Extract the (x, y) coordinate from the center of the cell holding the provided text.  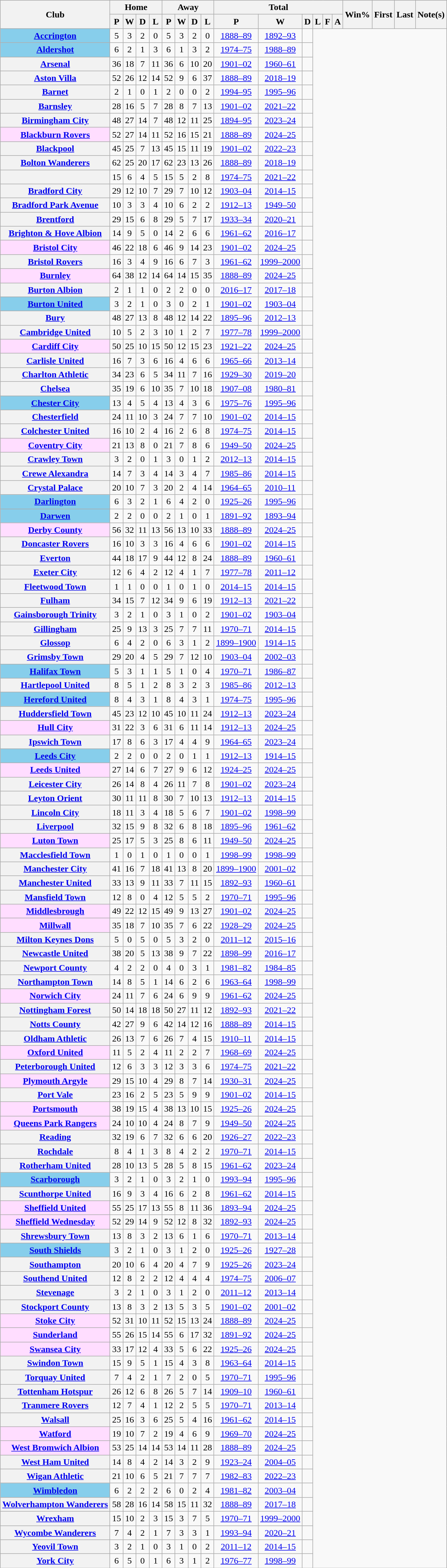
Leeds City (55, 756)
1898–99 (236, 954)
F (328, 22)
1924–25 (236, 770)
Rochdale (55, 1151)
Crewe Alexandra (55, 473)
1926–27 (236, 1137)
Hull City (55, 728)
Club (55, 14)
Queens Park Rangers (55, 1123)
Rotherham United (55, 1165)
Accrington (55, 36)
Away (188, 7)
Glossop (55, 643)
Nottingham Forest (55, 1010)
Wolverhampton Wanderers (55, 1504)
South Shields (55, 1250)
1975–76 (236, 403)
Grimsby Town (55, 657)
Burnley (55, 276)
Brighton & Hove Albion (55, 233)
A (338, 22)
Chesterfield (55, 417)
1982–83 (236, 1476)
Liverpool (55, 826)
Lincoln City (55, 812)
Wycombe Wanderers (55, 1533)
Bradford City (55, 191)
Stoke City (55, 1321)
Derby County (55, 530)
Charlton Athletic (55, 374)
Bolton Wanderers (55, 163)
Shrewsbury Town (55, 1236)
1923–24 (236, 1462)
Brentford (55, 219)
Wimbledon (55, 1490)
Bristol City (55, 247)
Oxford United (55, 1052)
Plymouth Argyle (55, 1081)
1988–89 (280, 50)
1907–08 (236, 388)
Leicester City (55, 784)
Notts County (55, 1024)
Norwich City (55, 996)
1980–81 (280, 388)
Cardiff City (55, 346)
Watford (55, 1434)
Hartlepool United (55, 685)
Swansea City (55, 1349)
Colchester United (55, 431)
Tottenham Hotspur (55, 1391)
Barnet (55, 92)
1965–66 (236, 360)
1976–77 (236, 1561)
Bristol Rovers (55, 262)
Win% (357, 14)
Stevenage (55, 1292)
1929–30 (236, 374)
Portsmouth (55, 1109)
Sheffield United (55, 1208)
Last (405, 14)
Newcastle United (55, 954)
Walsall (55, 1420)
Total (278, 7)
Tranmere Rovers (55, 1405)
2015–16 (280, 939)
2006–07 (280, 1278)
West Bromwich Albion (55, 1448)
Chester City (55, 403)
Bradford Park Avenue (55, 205)
West Ham United (55, 1462)
Port Vale (55, 1095)
Chelsea (55, 388)
Oldham Athletic (55, 1038)
Newport County (55, 968)
Gillingham (55, 629)
Cambridge United (55, 332)
First (383, 14)
Middlesbrough (55, 911)
1984–85 (280, 968)
Fulham (55, 600)
1894–95 (236, 120)
2019–20 (280, 374)
Carlisle United (55, 360)
Peterborough United (55, 1066)
Arsenal (55, 64)
Ipswich Town (55, 742)
Crystal Palace (55, 488)
1927–28 (280, 1250)
Aldershot (55, 50)
Millwall (55, 925)
Gainsborough Trinity (55, 614)
1909–10 (236, 1391)
Mansfield Town (55, 897)
Macclesfield Town (55, 854)
Luton Town (55, 840)
Yeovil Town (55, 1547)
1933–34 (236, 219)
Torquay United (55, 1377)
Halifax Town (55, 671)
Crawley Town (55, 459)
Leeds United (55, 770)
Barnsley (55, 106)
Swindon Town (55, 1363)
Note(s) (431, 14)
Wrexham (55, 1518)
1921–22 (236, 346)
Blackburn Rovers (55, 134)
Birmingham City (55, 120)
Coventry City (55, 445)
1986–87 (280, 671)
Wigan Athletic (55, 1476)
Burton United (55, 304)
Sunderland (55, 1335)
Scarborough (55, 1180)
1910–11 (236, 1038)
Blackpool (55, 148)
Stockport County (55, 1306)
Darwen (55, 516)
Exeter City (55, 572)
2003–04 (280, 1490)
Darlington (55, 502)
Everton (55, 558)
Milton Keynes Dons (55, 939)
2004–05 (280, 1462)
2002–03 (280, 657)
Manchester City (55, 869)
York City (55, 1561)
Doncaster Rovers (55, 544)
1928–29 (236, 925)
1968–69 (236, 1052)
Bury (55, 318)
Southend United (55, 1278)
Scunthorpe United (55, 1194)
Northampton Town (55, 982)
Reading (55, 1137)
Burton Albion (55, 290)
Sheffield Wednesday (55, 1222)
37 (208, 78)
1930–31 (236, 1081)
Huddersfield Town (55, 714)
Home (136, 7)
Southampton (55, 1264)
1994–95 (236, 92)
Manchester United (55, 883)
Hereford United (55, 699)
1969–70 (236, 1434)
Aston Villa (55, 78)
Leyton Orient (55, 798)
Fleetwood Town (55, 586)
2010–11 (280, 488)
